Scan for the cell matching the given text and deliver its [X, Y] coordinate at center. 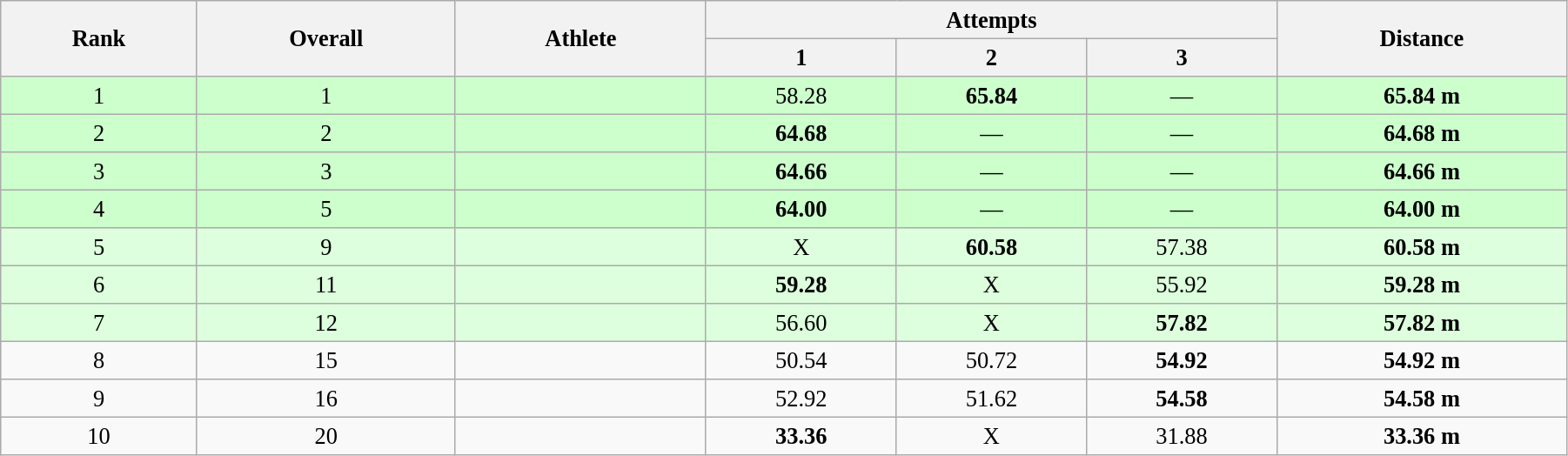
12 [325, 323]
Overall [325, 38]
50.54 [801, 360]
57.82 [1182, 323]
57.38 [1182, 247]
33.36 [801, 436]
59.28 m [1422, 285]
4 [99, 209]
16 [325, 399]
58.28 [801, 95]
54.58 [1182, 399]
7 [99, 323]
10 [99, 436]
65.84 [992, 95]
20 [325, 436]
15 [325, 360]
59.28 [801, 285]
50.72 [992, 360]
51.62 [992, 399]
57.82 m [1422, 323]
64.00 m [1422, 209]
8 [99, 360]
54.58 m [1422, 399]
6 [99, 285]
64.68 [801, 133]
33.36 m [1422, 436]
64.66 [801, 171]
64.68 m [1422, 133]
54.92 [1182, 360]
65.84 m [1422, 95]
31.88 [1182, 436]
56.60 [801, 323]
60.58 m [1422, 247]
11 [325, 285]
60.58 [992, 247]
64.66 m [1422, 171]
54.92 m [1422, 360]
Athlete [580, 38]
52.92 [801, 399]
55.92 [1182, 285]
Distance [1422, 38]
Rank [99, 38]
64.00 [801, 209]
Attempts [991, 19]
